Return the [X, Y] coordinate for the center point of the cell that contains the specified text.  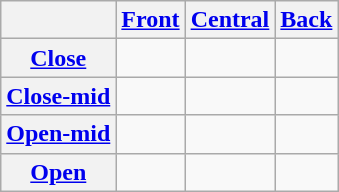
Close [58, 58]
Open [58, 172]
Close-mid [58, 96]
Back [306, 20]
Central [230, 20]
Open-mid [58, 134]
Front [150, 20]
